Detect which cell encompasses the target text, then output its (x, y) center coordinate. 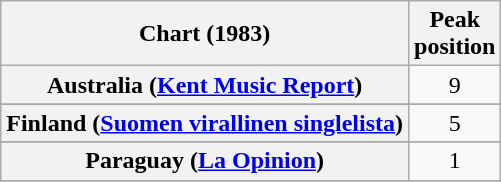
9 (455, 85)
Australia (Kent Music Report) (205, 85)
Finland (Suomen virallinen singlelista) (205, 123)
5 (455, 123)
Chart (1983) (205, 34)
Paraguay (La Opinion) (205, 161)
1 (455, 161)
Peakposition (455, 34)
